Return (x, y) of the center of cell containing provided text 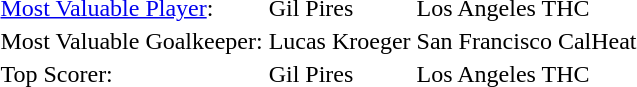
Lucas Kroeger (340, 41)
